Provide the (X, Y) coordinate of the cell's center where the given text is located.  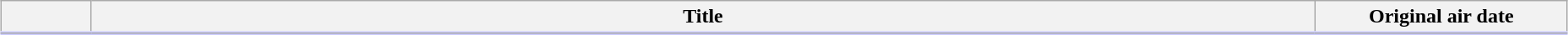
Original air date (1441, 17)
Title (703, 17)
